Scan for the cell matching the given text and deliver its [x, y] coordinate at center. 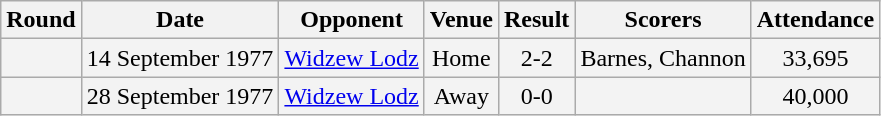
33,695 [815, 58]
Venue [461, 20]
Away [461, 96]
Opponent [352, 20]
14 September 1977 [180, 58]
40,000 [815, 96]
28 September 1977 [180, 96]
Date [180, 20]
Home [461, 58]
Result [536, 20]
Round [41, 20]
2-2 [536, 58]
Attendance [815, 20]
Barnes, Channon [663, 58]
0-0 [536, 96]
Scorers [663, 20]
